Locate the cell with the specified text and output its (x, y) center coordinate. 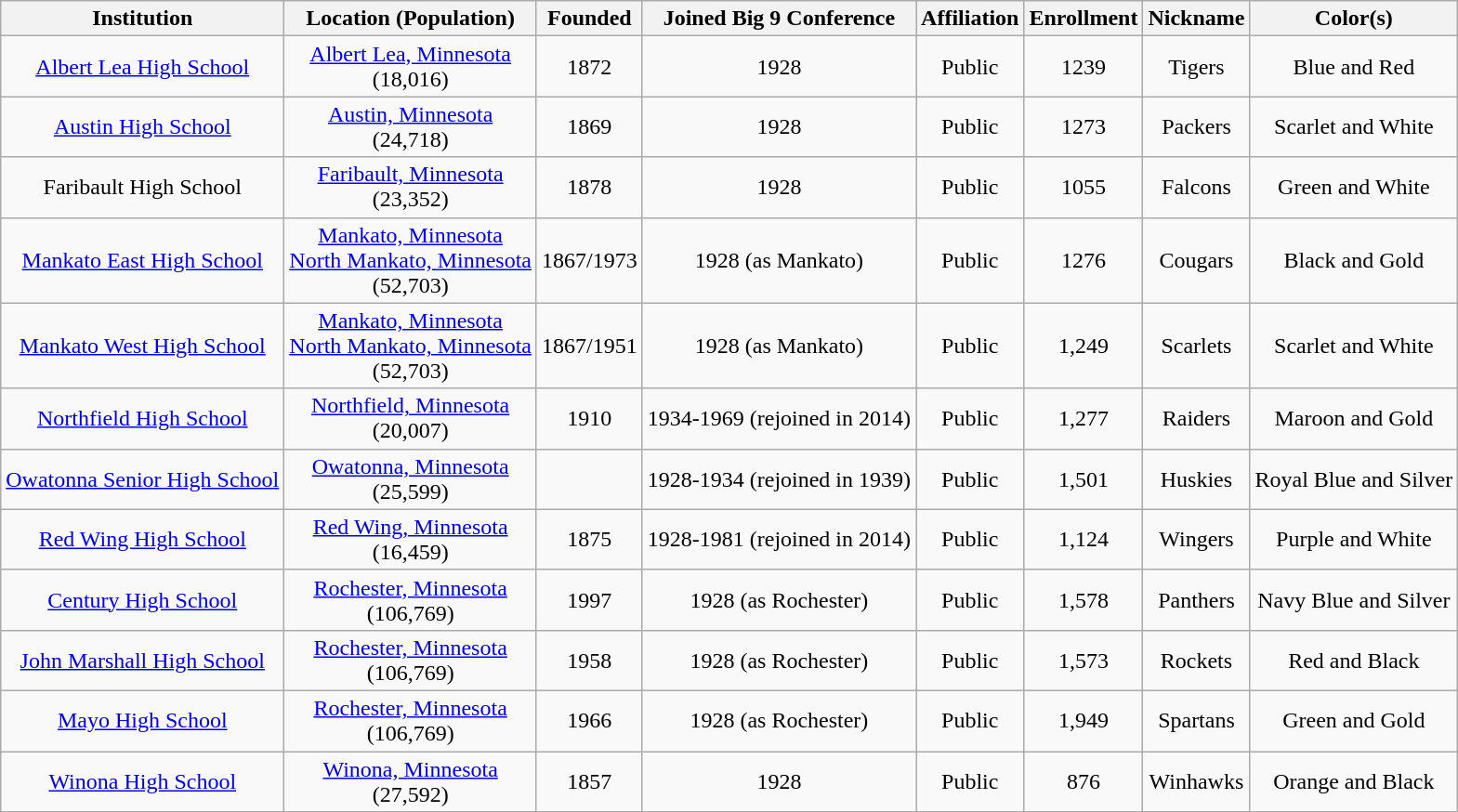
Color(s) (1354, 19)
Mankato East High School (143, 260)
1,277 (1084, 418)
1997 (589, 600)
1,573 (1084, 660)
1934-1969 (rejoined in 2014) (779, 418)
Blue and Red (1354, 67)
Green and Gold (1354, 721)
Tigers (1197, 67)
Black and Gold (1354, 260)
Scarlets (1197, 346)
Rockets (1197, 660)
Joined Big 9 Conference (779, 19)
1857 (589, 780)
Spartans (1197, 721)
Cougars (1197, 260)
John Marshall High School (143, 660)
Nickname (1197, 19)
Location (Population) (411, 19)
1867/1973 (589, 260)
1,124 (1084, 539)
Northfield High School (143, 418)
Albert Lea High School (143, 67)
Mayo High School (143, 721)
Austin, Minnesota(24,718) (411, 126)
1055 (1084, 188)
Winona, Minnesota(27,592) (411, 780)
1,249 (1084, 346)
Faribault High School (143, 188)
Institution (143, 19)
Faribault, Minnesota(23,352) (411, 188)
876 (1084, 780)
1867/1951 (589, 346)
1273 (1084, 126)
1276 (1084, 260)
Orange and Black (1354, 780)
1872 (589, 67)
1869 (589, 126)
Mankato West High School (143, 346)
1239 (1084, 67)
Purple and White (1354, 539)
Maroon and Gold (1354, 418)
1,578 (1084, 600)
1958 (589, 660)
Red and Black (1354, 660)
Enrollment (1084, 19)
Winona High School (143, 780)
1910 (589, 418)
Panthers (1197, 600)
Owatonna Senior High School (143, 479)
Wingers (1197, 539)
1966 (589, 721)
Century High School (143, 600)
1875 (589, 539)
Packers (1197, 126)
Founded (589, 19)
Red Wing, Minnesota(16,459) (411, 539)
1928-1934 (rejoined in 1939) (779, 479)
1928-1981 (rejoined in 2014) (779, 539)
Raiders (1197, 418)
Red Wing High School (143, 539)
Winhawks (1197, 780)
Huskies (1197, 479)
Royal Blue and Silver (1354, 479)
Navy Blue and Silver (1354, 600)
Northfield, Minnesota(20,007) (411, 418)
Austin High School (143, 126)
Owatonna, Minnesota(25,599) (411, 479)
Green and White (1354, 188)
Affiliation (970, 19)
1,949 (1084, 721)
1,501 (1084, 479)
1878 (589, 188)
Falcons (1197, 188)
Albert Lea, Minnesota(18,016) (411, 67)
